Capture the cell that displays the provided text and extract its [X, Y] central coordinate. 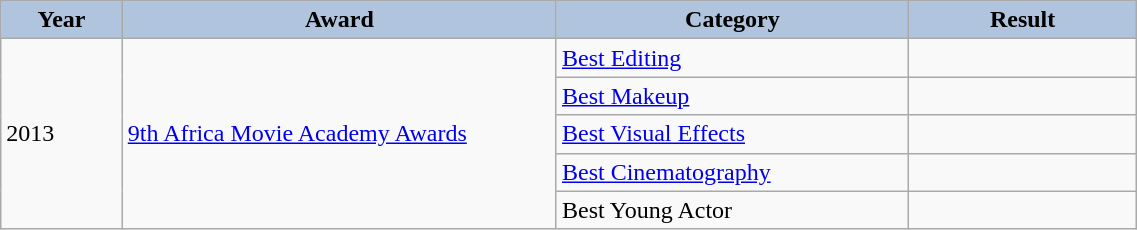
Result [1022, 20]
Best Makeup [732, 96]
Year [62, 20]
Best Cinematography [732, 172]
Best Visual Effects [732, 134]
Best Editing [732, 58]
2013 [62, 134]
9th Africa Movie Academy Awards [339, 134]
Best Young Actor [732, 210]
Category [732, 20]
Award [339, 20]
